Search for the cell housing the specified text and yield its [X, Y] center coordinate. 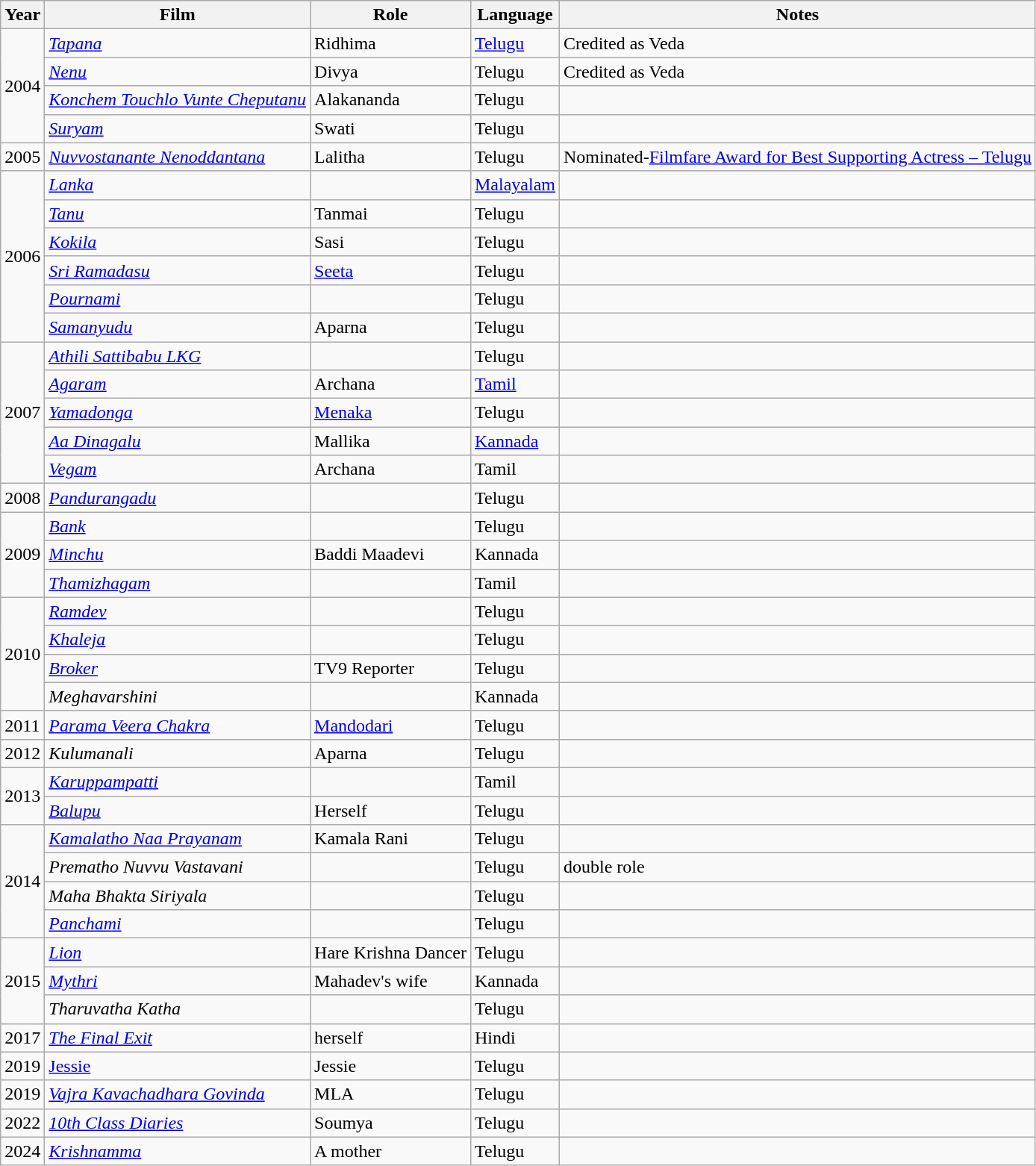
Lanka [178, 185]
Panchami [178, 924]
Herself [391, 810]
A mother [391, 1151]
2017 [22, 1038]
Seeta [391, 270]
Tanmai [391, 213]
2014 [22, 882]
Khaleja [178, 640]
Film [178, 15]
Kamalatho Naa Prayanam [178, 839]
2007 [22, 413]
Language [515, 15]
2008 [22, 498]
Kamala Rani [391, 839]
Pournami [178, 299]
Tapana [178, 43]
The Final Exit [178, 1038]
Yamadonga [178, 413]
2022 [22, 1123]
Suryam [178, 128]
2015 [22, 981]
Year [22, 15]
Vegam [178, 470]
2009 [22, 555]
2004 [22, 86]
Athili Sattibabu LKG [178, 356]
Minchu [178, 555]
TV9 Reporter [391, 668]
2010 [22, 654]
Notes [798, 15]
Balupu [178, 810]
2024 [22, 1151]
Mahadev's wife [391, 981]
Pandurangadu [178, 498]
Parama Veera Chakra [178, 725]
2012 [22, 753]
Thamizhagam [178, 583]
Sasi [391, 242]
2006 [22, 256]
2011 [22, 725]
Agaram [178, 384]
Hare Krishna Dancer [391, 953]
Nominated-Filmfare Award for Best Supporting Actress – Telugu [798, 157]
Prematho Nuvvu Vastavani [178, 867]
Lion [178, 953]
Menaka [391, 413]
double role [798, 867]
Vajra Kavachadhara Govinda [178, 1094]
Hindi [515, 1038]
Baddi Maadevi [391, 555]
Maha Bhakta Siriyala [178, 896]
Bank [178, 526]
Karuppampatti [178, 782]
10th Class Diaries [178, 1123]
2005 [22, 157]
2013 [22, 796]
Role [391, 15]
Aa Dinagalu [178, 441]
Tanu [178, 213]
Divya [391, 72]
Samanyudu [178, 327]
Mandodari [391, 725]
Kulumanali [178, 753]
Broker [178, 668]
Ridhima [391, 43]
herself [391, 1038]
Meghavarshini [178, 696]
Ramdev [178, 611]
Konchem Touchlo Vunte Cheputanu [178, 100]
Kokila [178, 242]
Swati [391, 128]
MLA [391, 1094]
Sri Ramadasu [178, 270]
Alakananda [391, 100]
Nuvvostanante Nenoddantana [178, 157]
Tharuvatha Katha [178, 1009]
Nenu [178, 72]
Krishnamma [178, 1151]
Mallika [391, 441]
Mythri [178, 981]
Lalitha [391, 157]
Soumya [391, 1123]
Malayalam [515, 185]
